Output the (X, Y) coordinate of the center of the cell containing the given text.  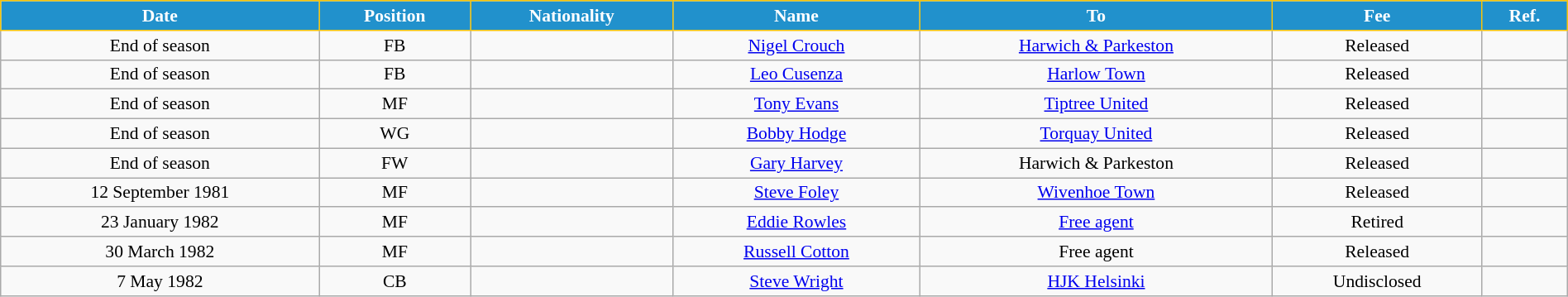
Name (796, 16)
Wivenhoe Town (1097, 193)
Fee (1378, 16)
12 September 1981 (160, 193)
Nationality (572, 16)
Date (160, 16)
Position (395, 16)
Eddie Rowles (796, 223)
7 May 1982 (160, 281)
Bobby Hodge (796, 134)
Retired (1378, 223)
FW (395, 163)
Leo Cusenza (796, 74)
Russell Cotton (796, 251)
Tony Evans (796, 104)
WG (395, 134)
Steve Foley (796, 193)
Steve Wright (796, 281)
23 January 1982 (160, 223)
To (1097, 16)
Harlow Town (1097, 74)
30 March 1982 (160, 251)
Gary Harvey (796, 163)
Nigel Crouch (796, 46)
Ref. (1525, 16)
Tiptree United (1097, 104)
Torquay United (1097, 134)
Undisclosed (1378, 281)
CB (395, 281)
HJK Helsinki (1097, 281)
